Pinpoint the cell where the given text exists, returning its [x, y] midpoint coordinate. 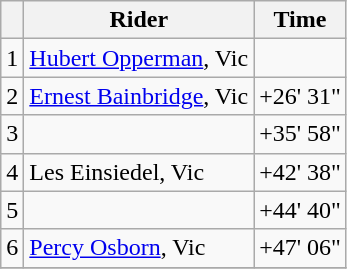
1 [12, 58]
+35' 58" [300, 134]
+47' 06" [300, 248]
Time [300, 20]
Ernest Bainbridge, Vic [139, 96]
Les Einsiedel, Vic [139, 172]
5 [12, 210]
Rider [139, 20]
4 [12, 172]
6 [12, 248]
3 [12, 134]
+26' 31" [300, 96]
2 [12, 96]
Hubert Opperman, Vic [139, 58]
+44' 40" [300, 210]
+42' 38" [300, 172]
Percy Osborn, Vic [139, 248]
